Capture the cell that displays the provided text and extract its (x, y) central coordinate. 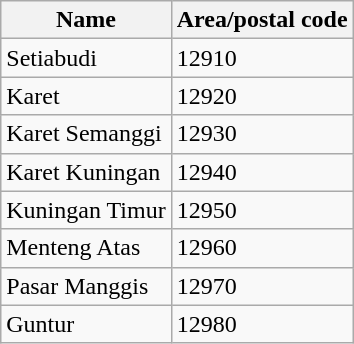
12940 (262, 172)
12930 (262, 134)
Guntur (86, 324)
Menteng Atas (86, 248)
12920 (262, 96)
Area/postal code (262, 20)
12910 (262, 58)
Name (86, 20)
Pasar Manggis (86, 286)
Karet (86, 96)
Karet Semanggi (86, 134)
12960 (262, 248)
Karet Kuningan (86, 172)
Setiabudi (86, 58)
Kuningan Timur (86, 210)
12970 (262, 286)
12980 (262, 324)
12950 (262, 210)
